Detect which cell encompasses the target text, then output its (X, Y) center coordinate. 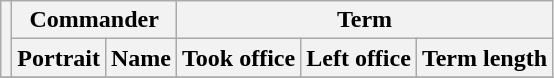
Left office (359, 58)
Portrait (59, 58)
Term length (484, 58)
Took office (239, 58)
Term (365, 20)
Commander (94, 20)
Name (140, 58)
